Search for the cell housing the specified text and yield its [x, y] center coordinate. 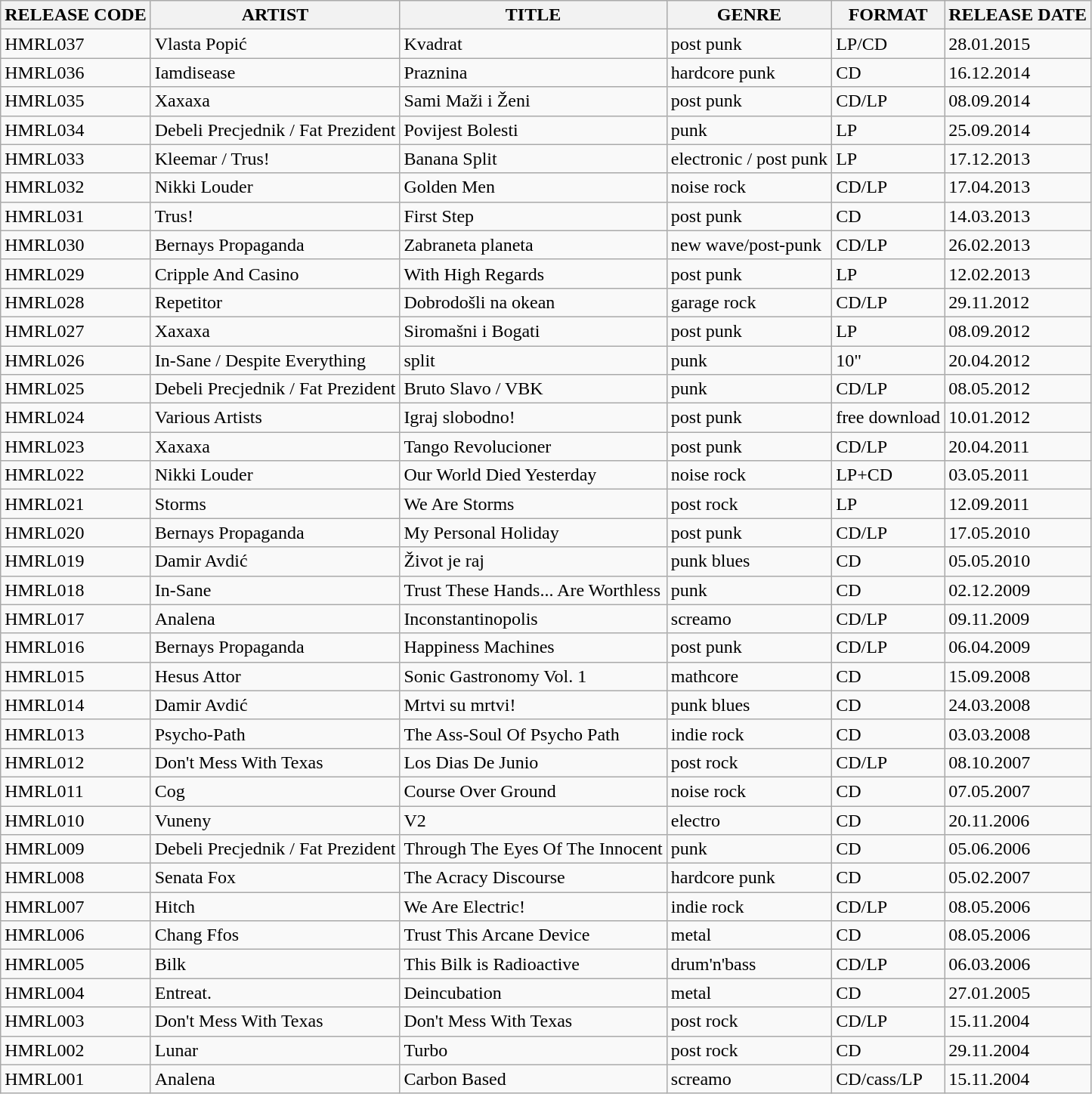
05.06.2006 [1018, 849]
24.03.2008 [1018, 705]
RELEASE DATE [1018, 15]
HMRL015 [76, 676]
Sonic Gastronomy Vol. 1 [534, 676]
Zabraneta planeta [534, 245]
HMRL001 [76, 1079]
03.03.2008 [1018, 734]
HMRL034 [76, 130]
HMRL027 [76, 331]
Senata Fox [275, 878]
03.05.2011 [1018, 475]
Sami Maži i Ženi [534, 101]
HMRL031 [76, 216]
garage rock [749, 302]
electronic / post punk [749, 159]
Happiness Machines [534, 647]
HMRL002 [76, 1050]
Cripple And Casino [275, 273]
29.11.2012 [1018, 302]
20.04.2011 [1018, 447]
20.11.2006 [1018, 820]
Život je raj [534, 561]
ARTIST [275, 15]
28.01.2015 [1018, 44]
15.09.2008 [1018, 676]
Povijest Bolesti [534, 130]
06.04.2009 [1018, 647]
Cog [275, 791]
07.05.2007 [1018, 791]
HMRL022 [76, 475]
12.09.2011 [1018, 504]
Vlasta Popić [275, 44]
17.12.2013 [1018, 159]
HMRL016 [76, 647]
09.11.2009 [1018, 619]
Hitch [275, 907]
Los Dias De Junio [534, 762]
Mrtvi su mrtvi! [534, 705]
Siromašni i Bogati [534, 331]
HMRL010 [76, 820]
08.10.2007 [1018, 762]
Vuneny [275, 820]
HMRL032 [76, 187]
HMRL006 [76, 935]
05.05.2010 [1018, 561]
V2 [534, 820]
Chang Ffos [275, 935]
GENRE [749, 15]
Trust These Hands... Are Worthless [534, 590]
HMRL033 [76, 159]
HMRL013 [76, 734]
Psycho-Path [275, 734]
27.01.2005 [1018, 993]
Lunar [275, 1050]
Various Artists [275, 418]
HMRL024 [76, 418]
HMRL025 [76, 389]
HMRL029 [76, 273]
08.05.2012 [1018, 389]
10" [889, 360]
RELEASE CODE [76, 15]
mathcore [749, 676]
HMRL007 [76, 907]
17.04.2013 [1018, 187]
Igraj slobodno! [534, 418]
HMRL014 [76, 705]
FORMAT [889, 15]
Our World Died Yesterday [534, 475]
The Ass-Soul Of Psycho Path [534, 734]
HMRL005 [76, 964]
The Acracy Discourse [534, 878]
HMRL023 [76, 447]
02.12.2009 [1018, 590]
free download [889, 418]
Dobrodošli na okean [534, 302]
We Are Storms [534, 504]
Inconstantinopolis [534, 619]
Trus! [275, 216]
HMRL028 [76, 302]
HMRL019 [76, 561]
Through The Eyes Of The Innocent [534, 849]
Golden Men [534, 187]
25.09.2014 [1018, 130]
In-Sane / Despite Everything [275, 360]
08.09.2014 [1018, 101]
Repetitor [275, 302]
20.04.2012 [1018, 360]
Entreat. [275, 993]
Hesus Attor [275, 676]
HMRL012 [76, 762]
08.09.2012 [1018, 331]
electro [749, 820]
Course Over Ground [534, 791]
TITLE [534, 15]
HMRL009 [76, 849]
First Step [534, 216]
29.11.2004 [1018, 1050]
drum'n'bass [749, 964]
HMRL008 [76, 878]
Carbon Based [534, 1079]
Praznina [534, 73]
Kleemar / Trus! [275, 159]
06.03.2006 [1018, 964]
HMRL004 [76, 993]
My Personal Holiday [534, 533]
This Bilk is Radioactive [534, 964]
HMRL037 [76, 44]
05.02.2007 [1018, 878]
HMRL026 [76, 360]
Trust This Arcane Device [534, 935]
HMRL003 [76, 1021]
In-Sane [275, 590]
HMRL011 [76, 791]
Storms [275, 504]
10.01.2012 [1018, 418]
Bilk [275, 964]
12.02.2013 [1018, 273]
26.02.2013 [1018, 245]
16.12.2014 [1018, 73]
CD/cass/LP [889, 1079]
Deincubation [534, 993]
LP/CD [889, 44]
HMRL035 [76, 101]
17.05.2010 [1018, 533]
new wave/post-punk [749, 245]
split [534, 360]
LP+CD [889, 475]
Bruto Slavo / VBK [534, 389]
HMRL021 [76, 504]
HMRL030 [76, 245]
Banana Split [534, 159]
HMRL017 [76, 619]
HMRL020 [76, 533]
Turbo [534, 1050]
Kvadrat [534, 44]
With High Regards [534, 273]
14.03.2013 [1018, 216]
HMRL018 [76, 590]
Iamdisease [275, 73]
Tango Revolucioner [534, 447]
We Are Electric! [534, 907]
HMRL036 [76, 73]
